Capture the cell that displays the provided text and extract its (x, y) central coordinate. 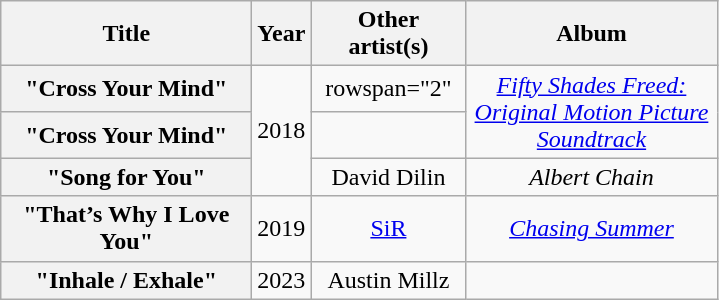
Albert Chain (592, 177)
2023 (282, 280)
David Dilin (388, 177)
Title (126, 34)
"Inhale / Exhale" (126, 280)
Austin Millz (388, 280)
rowspan="2" (388, 89)
"Song for You" (126, 177)
Album (592, 34)
SiR (388, 228)
Fifty Shades Freed: Original Motion Picture Soundtrack (592, 112)
Year (282, 34)
"That’s Why I Love You" (126, 228)
2019 (282, 228)
Chasing Summer (592, 228)
Other artist(s) (388, 34)
2018 (282, 131)
